Capture the cell that displays the provided text and extract its (x, y) central coordinate. 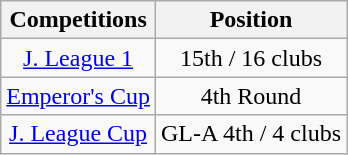
4th Round (250, 96)
J. League Cup (78, 134)
Position (250, 20)
Emperor's Cup (78, 96)
J. League 1 (78, 58)
GL-A 4th / 4 clubs (250, 134)
15th / 16 clubs (250, 58)
Competitions (78, 20)
